Detect which cell encompasses the target text, then output its (X, Y) center coordinate. 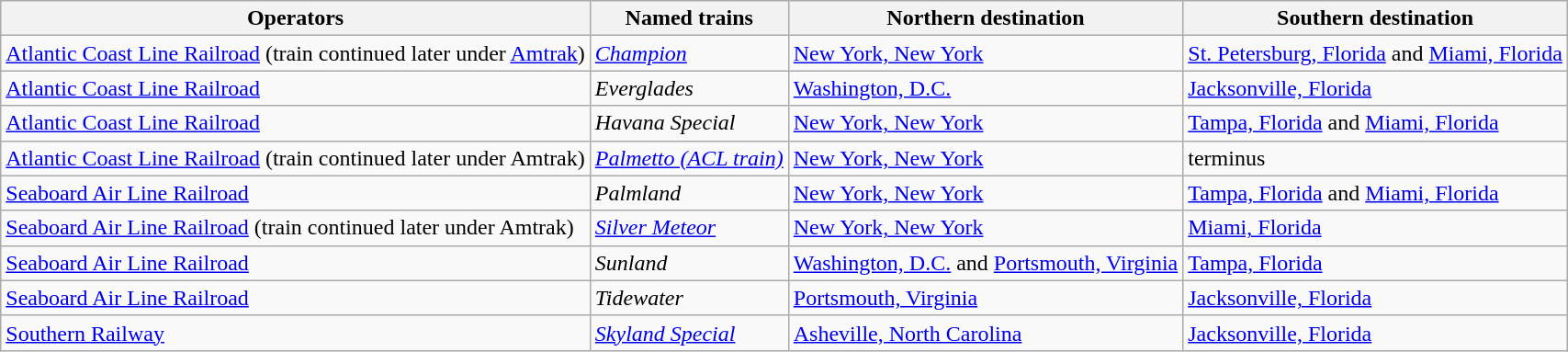
Palmland (689, 193)
terminus (1376, 158)
Palmetto (ACL train) (689, 158)
Sunland (689, 263)
Named trains (689, 18)
Skyland Special (689, 333)
St. Petersburg, Florida and Miami, Florida (1376, 53)
Silver Meteor (689, 228)
Tampa, Florida (1376, 263)
Operators (296, 18)
Asheville, North Carolina (985, 333)
Washington, D.C. (985, 88)
Southern destination (1376, 18)
Portsmouth, Virginia (985, 298)
Tidewater (689, 298)
Seaboard Air Line Railroad (train continued later under Amtrak) (296, 228)
Washington, D.C. and Portsmouth, Virginia (985, 263)
Southern Railway (296, 333)
Everglades (689, 88)
Miami, Florida (1376, 228)
Champion (689, 53)
Havana Special (689, 123)
Northern destination (985, 18)
